Capture the cell that displays the provided text and extract its [x, y] central coordinate. 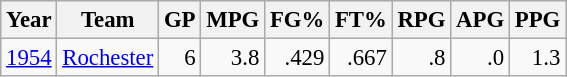
FG% [298, 20]
Year [29, 20]
Rochester [108, 58]
GP [180, 20]
APG [480, 20]
PPG [537, 20]
.429 [298, 58]
1.3 [537, 58]
FT% [362, 20]
.667 [362, 58]
MPG [233, 20]
.8 [422, 58]
3.8 [233, 58]
RPG [422, 20]
1954 [29, 58]
.0 [480, 58]
Team [108, 20]
6 [180, 58]
